Output the (X, Y) coordinate of the center of the cell containing the given text.  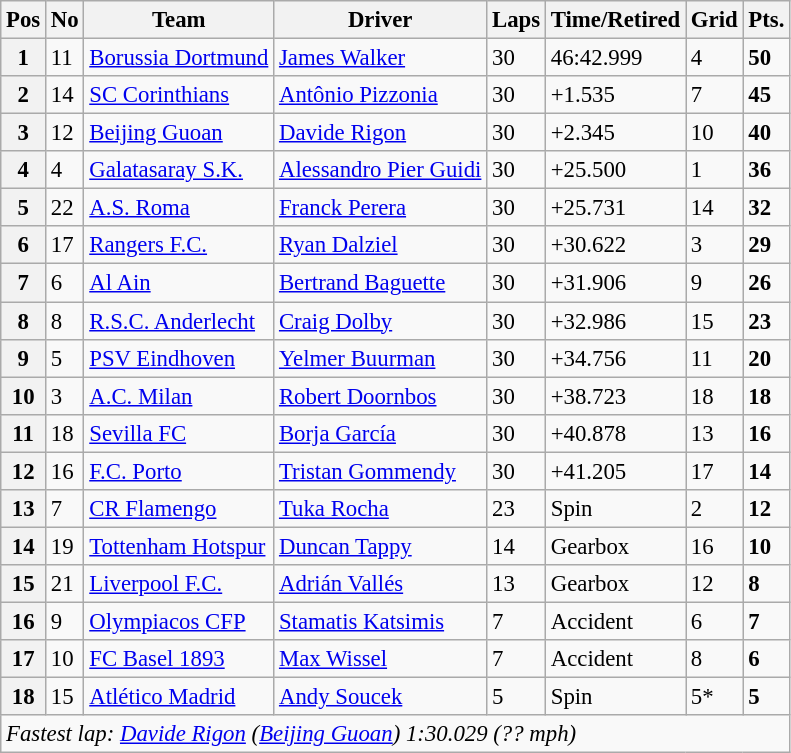
+32.986 (615, 321)
+25.500 (615, 170)
Driver (380, 20)
45 (766, 95)
Adrián Vallés (380, 584)
29 (766, 245)
Robert Doornbos (380, 396)
Galatasaray S.K. (179, 170)
Tuka Rocha (380, 509)
Max Wissel (380, 659)
21 (65, 584)
19 (65, 546)
+31.906 (615, 283)
Olympiacos CFP (179, 621)
Sevilla FC (179, 433)
James Walker (380, 58)
5* (714, 697)
22 (65, 208)
32 (766, 208)
Borussia Dortmund (179, 58)
FC Basel 1893 (179, 659)
Grid (714, 20)
46:42.999 (615, 58)
Liverpool F.C. (179, 584)
20 (766, 358)
Bertrand Baguette (380, 283)
+30.622 (615, 245)
F.C. Porto (179, 471)
Laps (516, 20)
Atlético Madrid (179, 697)
Fastest lap: Davide Rigon (Beijing Guoan) 1:30.029 (?? mph) (396, 734)
CR Flamengo (179, 509)
Davide Rigon (380, 133)
Antônio Pizzonia (380, 95)
Craig Dolby (380, 321)
Ryan Dalziel (380, 245)
A.S. Roma (179, 208)
+25.731 (615, 208)
Franck Perera (380, 208)
36 (766, 170)
Pos (24, 20)
Pts. (766, 20)
+40.878 (615, 433)
SC Corinthians (179, 95)
Alessandro Pier Guidi (380, 170)
+41.205 (615, 471)
+1.535 (615, 95)
Tristan Gommendy (380, 471)
Borja García (380, 433)
Time/Retired (615, 20)
Rangers F.C. (179, 245)
Yelmer Buurman (380, 358)
Andy Soucek (380, 697)
+34.756 (615, 358)
40 (766, 133)
Al Ain (179, 283)
No (65, 20)
Team (179, 20)
+2.345 (615, 133)
R.S.C. Anderlecht (179, 321)
PSV Eindhoven (179, 358)
A.C. Milan (179, 396)
Stamatis Katsimis (380, 621)
50 (766, 58)
Beijing Guoan (179, 133)
Duncan Tappy (380, 546)
Tottenham Hotspur (179, 546)
26 (766, 283)
+38.723 (615, 396)
